Find where the given text appears and provide that cell's center as [X, Y] coordinate. 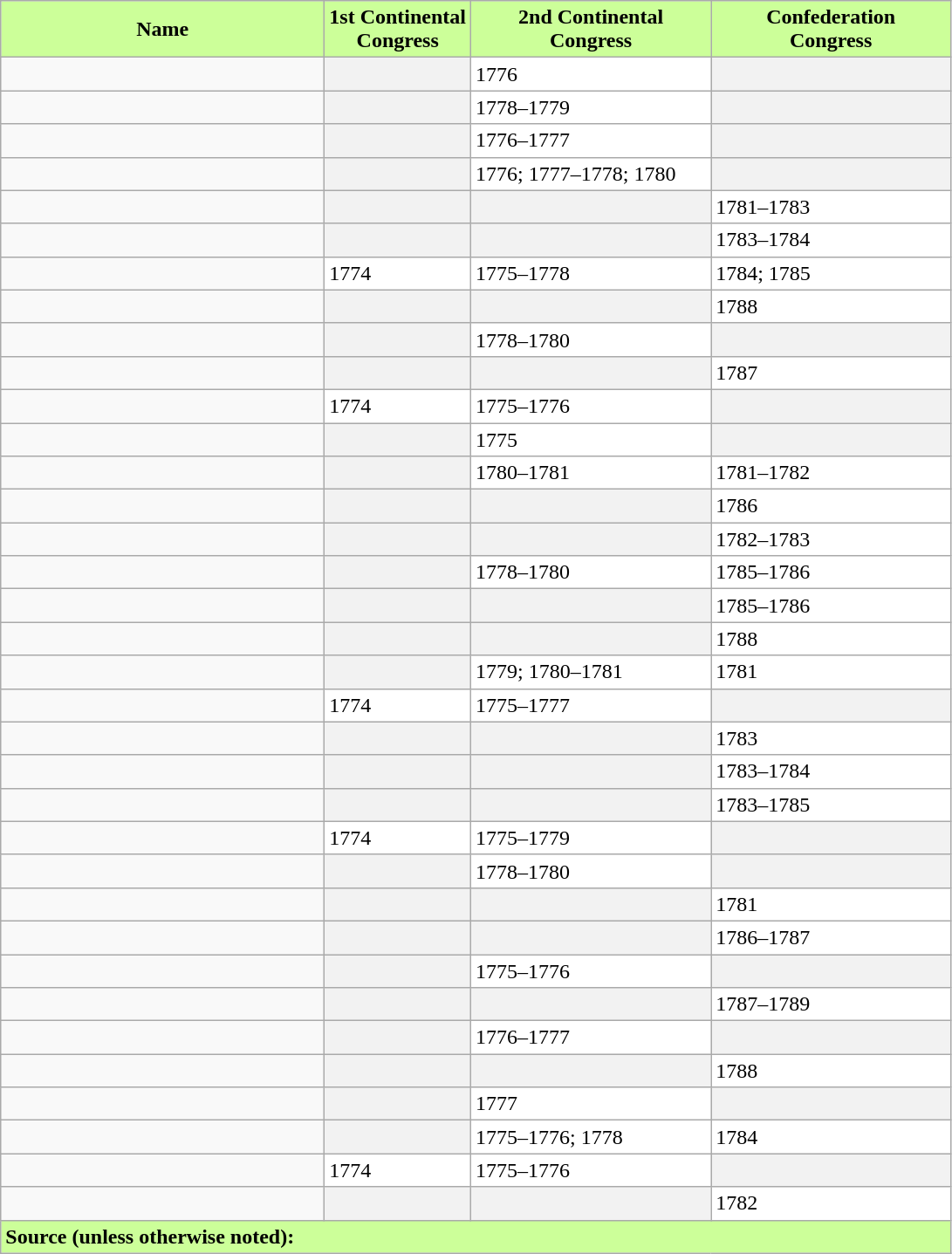
1775 [592, 439]
2nd ContinentalCongress [592, 30]
1787–1789 [831, 1004]
Source (unless otherwise noted): [476, 1237]
1784; 1785 [831, 273]
1786–1787 [831, 937]
1778–1779 [592, 107]
1780–1781 [592, 473]
1786 [831, 506]
1775–1776; 1778 [592, 1137]
Name [162, 30]
1782–1783 [831, 539]
1781–1783 [831, 207]
1775–1777 [592, 705]
1782 [831, 1203]
1775–1778 [592, 273]
1775–1779 [592, 838]
1787 [831, 373]
1779; 1780–1781 [592, 672]
1783–1785 [831, 805]
1781–1782 [831, 473]
1st ContinentalCongress [398, 30]
1777 [592, 1104]
1783 [831, 738]
ConfederationCongress [831, 30]
1776 [592, 74]
1784 [831, 1137]
1776; 1777–1778; 1780 [592, 174]
